Output the [X, Y] coordinate of the center of the cell containing the given text.  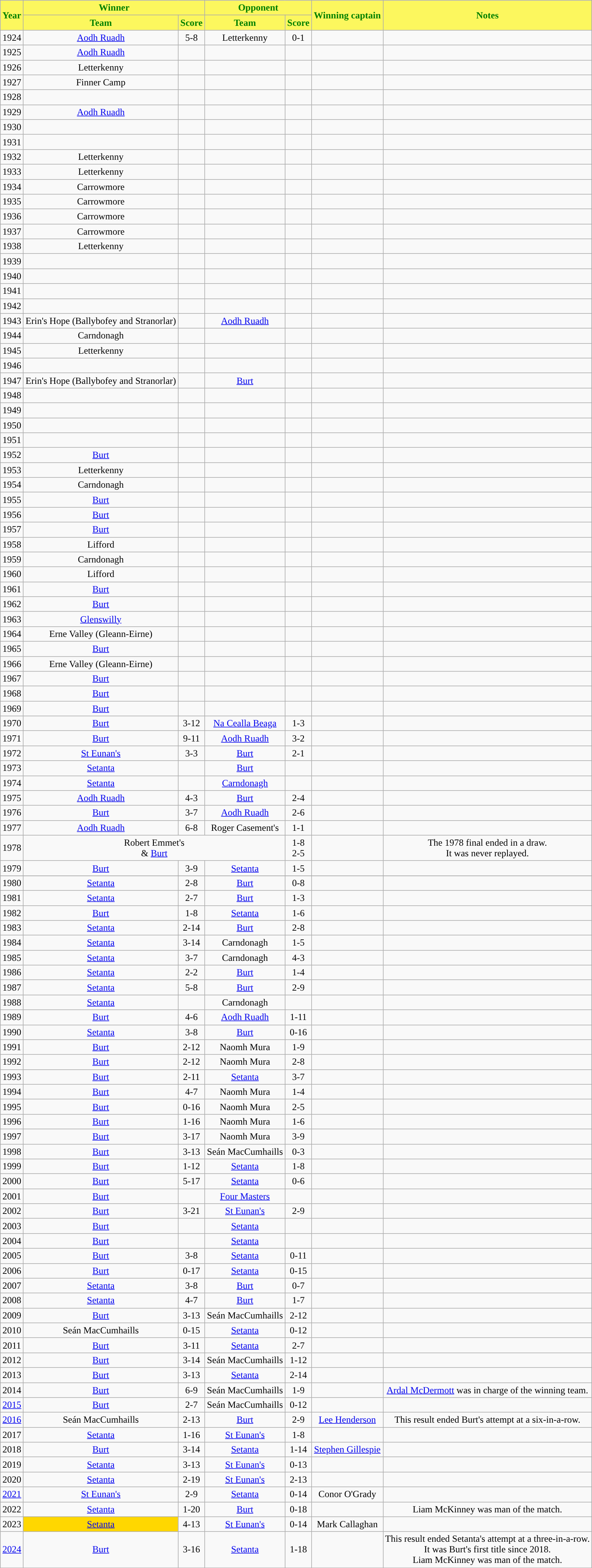
1959 [12, 559]
1939 [12, 261]
2-5 [298, 1107]
Opponent [258, 8]
4-6 [191, 1017]
1995 [12, 1107]
2003 [12, 1226]
1936 [12, 217]
Winner [114, 8]
9-11 [191, 738]
Liam McKinney was man of the match. [487, 1509]
1969 [12, 709]
1991 [12, 1047]
1926 [12, 67]
2-2 [191, 973]
2019 [12, 1465]
1992 [12, 1062]
1985 [12, 958]
0-7 [298, 1286]
3-17 [191, 1136]
1-18 [298, 1550]
3-11 [191, 1345]
2017 [12, 1435]
1934 [12, 187]
1958 [12, 544]
This result ended Setanta's attempt at a three-in-a-row.It was Burt's first title since 2018.Liam McKinney was man of the match. [487, 1550]
2015 [12, 1405]
1931 [12, 142]
1966 [12, 664]
6-8 [191, 828]
1957 [12, 530]
Conor O'Grady [347, 1494]
1946 [12, 365]
Lee Henderson [347, 1420]
3-3 [191, 753]
1984 [12, 943]
1953 [12, 470]
Robert Emmet's& Burt [154, 848]
1965 [12, 649]
6-9 [191, 1390]
2006 [12, 1271]
3-21 [191, 1211]
1941 [12, 291]
Stephen Gillespie [347, 1450]
1956 [12, 515]
1998 [12, 1151]
1928 [12, 97]
1979 [12, 868]
0-17 [191, 1271]
2-1 [298, 753]
1935 [12, 202]
1947 [12, 380]
1-11 [298, 1017]
4-13 [191, 1524]
Year [12, 15]
2018 [12, 1450]
1951 [12, 440]
2000 [12, 1181]
0-3 [298, 1151]
1930 [12, 127]
1981 [12, 898]
1983 [12, 928]
Notes [487, 15]
1-20 [191, 1509]
2010 [12, 1330]
Mark Callaghan [347, 1524]
0-13 [298, 1465]
2005 [12, 1256]
1944 [12, 336]
This result ended Burt's attempt at a six-in-a-row. [487, 1420]
1927 [12, 82]
1961 [12, 589]
0-1 [298, 38]
Winning captain [347, 15]
2012 [12, 1360]
1982 [12, 913]
1977 [12, 828]
1937 [12, 231]
1996 [12, 1121]
1976 [12, 813]
1972 [12, 753]
Ardal McDermott was in charge of the winning team. [487, 1390]
2001 [12, 1196]
1989 [12, 1017]
2004 [12, 1241]
2014 [12, 1390]
2-19 [191, 1479]
1945 [12, 351]
1940 [12, 276]
1967 [12, 679]
2-11 [191, 1077]
1999 [12, 1167]
Na Cealla Beaga [245, 723]
1-82-5 [298, 848]
2011 [12, 1345]
1970 [12, 723]
1963 [12, 619]
2007 [12, 1286]
2008 [12, 1300]
2002 [12, 1211]
Four Masters [245, 1196]
1964 [12, 634]
2022 [12, 1509]
1986 [12, 973]
2-6 [298, 813]
1973 [12, 768]
1978 [12, 848]
1949 [12, 410]
1955 [12, 500]
1-7 [298, 1300]
1952 [12, 455]
0-8 [298, 883]
Roger Casement's [245, 828]
The 1978 final ended in a draw.It was never replayed. [487, 848]
2023 [12, 1524]
1993 [12, 1077]
2016 [12, 1420]
5-17 [191, 1181]
1942 [12, 306]
1929 [12, 112]
1971 [12, 738]
1997 [12, 1136]
1962 [12, 604]
1938 [12, 246]
2-4 [298, 798]
2020 [12, 1479]
2024 [12, 1550]
3-2 [298, 738]
2021 [12, 1494]
Glenswilly [101, 619]
1974 [12, 783]
1960 [12, 574]
0-6 [298, 1181]
1954 [12, 485]
1968 [12, 694]
1925 [12, 52]
1950 [12, 425]
1-1 [298, 828]
1994 [12, 1092]
1932 [12, 157]
2013 [12, 1375]
Finner Camp [101, 82]
0-18 [298, 1509]
0-11 [298, 1256]
1948 [12, 395]
2009 [12, 1315]
1943 [12, 321]
3-12 [191, 723]
1987 [12, 987]
1988 [12, 1002]
1980 [12, 883]
1933 [12, 172]
1-14 [298, 1450]
1990 [12, 1032]
1924 [12, 38]
3-16 [191, 1550]
1975 [12, 798]
